Pinpoint the cell where the given text exists, returning its [X, Y] midpoint coordinate. 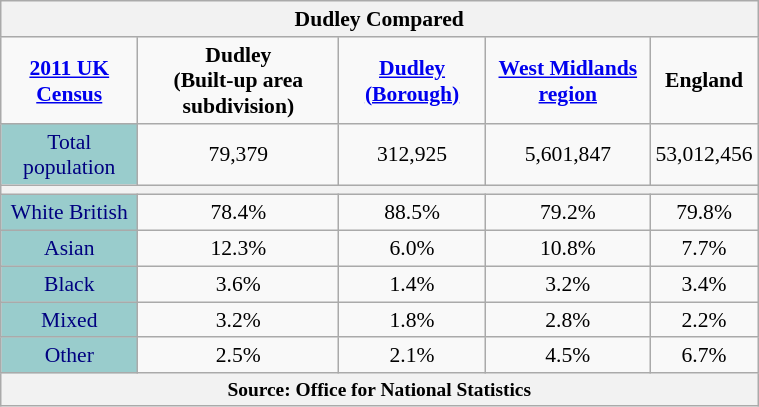
79,379 [238, 154]
79.8% [704, 213]
Source: Office for National Statistics [380, 390]
West Midlands region [568, 80]
12.3% [238, 248]
England [704, 80]
White British [70, 213]
78.4% [238, 213]
3.6% [238, 284]
Other [70, 355]
Dudley (Borough) [412, 80]
Dudley Compared [380, 19]
312,925 [412, 154]
1.4% [412, 284]
53,012,456 [704, 154]
6.7% [704, 355]
2.5% [238, 355]
10.8% [568, 248]
88.5% [412, 213]
4.5% [568, 355]
2.8% [568, 320]
2.1% [412, 355]
6.0% [412, 248]
5,601,847 [568, 154]
Black [70, 284]
Total population [70, 154]
7.7% [704, 248]
3.4% [704, 284]
2.2% [704, 320]
Asian [70, 248]
79.2% [568, 213]
1.8% [412, 320]
Mixed [70, 320]
2011 UK Census [70, 80]
Dudley(Built-up area subdivision) [238, 80]
